Return [x, y] of the center of cell containing provided text 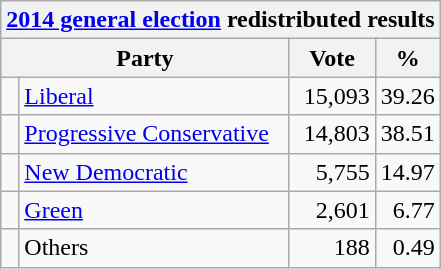
39.26 [408, 96]
38.51 [408, 134]
15,093 [332, 96]
Party [145, 58]
Liberal [154, 96]
14,803 [332, 134]
2014 general election redistributed results [220, 20]
% [408, 58]
6.77 [408, 210]
5,755 [332, 172]
14.97 [408, 172]
Progressive Conservative [154, 134]
2,601 [332, 210]
Others [154, 248]
0.49 [408, 248]
Vote [332, 58]
New Democratic [154, 172]
Green [154, 210]
188 [332, 248]
